Pinpoint the cell where the given text exists, returning its (X, Y) midpoint coordinate. 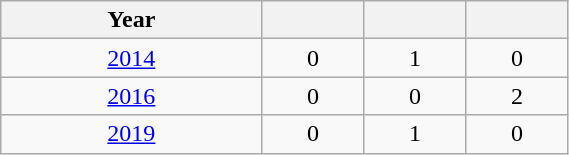
2016 (132, 96)
2 (517, 96)
Year (132, 20)
2019 (132, 134)
2014 (132, 58)
